Return the (X, Y) coordinate for the center point of the cell that contains the specified text.  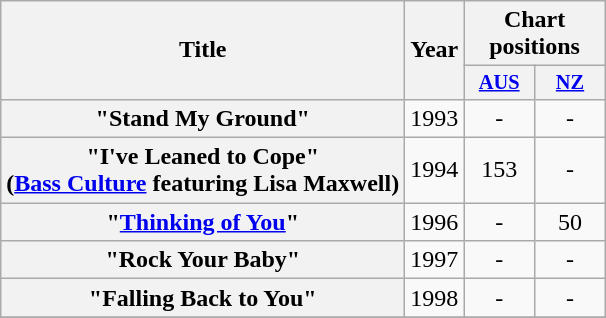
"Falling Back to You" (203, 298)
Year (434, 50)
"Thinking of You" (203, 222)
Title (203, 50)
1994 (434, 170)
AUS (500, 83)
1996 (434, 222)
Chart positions (535, 34)
1998 (434, 298)
"I've Leaned to Cope" (Bass Culture featuring Lisa Maxwell) (203, 170)
1993 (434, 118)
50 (570, 222)
NZ (570, 83)
1997 (434, 260)
153 (500, 170)
"Rock Your Baby" (203, 260)
"Stand My Ground" (203, 118)
